Output the (x, y) coordinate of the center of the cell containing the given text.  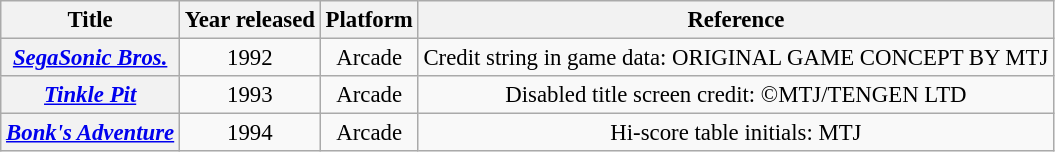
Reference (736, 20)
Bonk's Adventure (90, 133)
Disabled title screen credit: ©MTJ/TENGEN LTD (736, 95)
Platform (369, 20)
1993 (250, 95)
Year released (250, 20)
1994 (250, 133)
SegaSonic Bros. (90, 58)
1992 (250, 58)
Hi-score table initials: MTJ (736, 133)
Tinkle Pit (90, 95)
Credit string in game data: ORIGINAL GAME CONCEPT BY MTJ (736, 58)
Title (90, 20)
